For the text-containing cell, return its midpoint in [x, y] coordinate format. 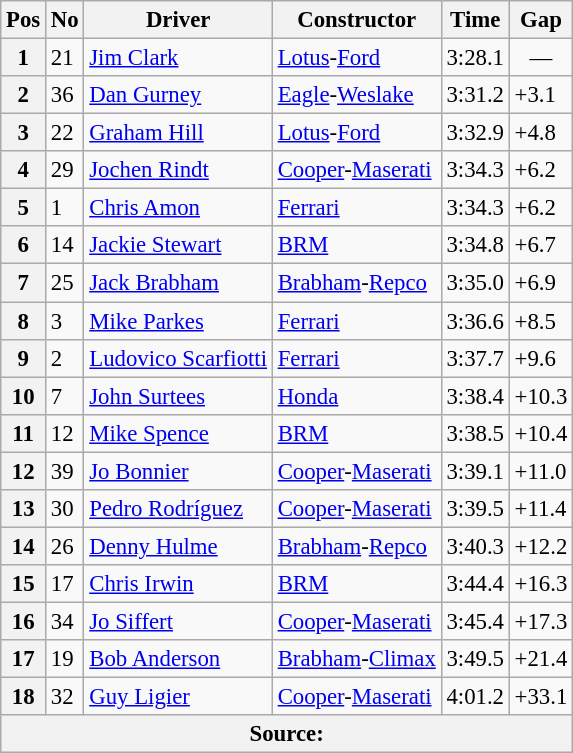
+17.3 [540, 621]
Ludovico Scarfiotti [178, 358]
5 [24, 208]
Jo Siffert [178, 621]
+6.9 [540, 283]
+12.2 [540, 546]
+6.7 [540, 245]
25 [65, 283]
Jochen Rindt [178, 170]
3:44.4 [475, 584]
Constructor [356, 20]
3:38.4 [475, 396]
Graham Hill [178, 133]
Denny Hulme [178, 546]
3:35.0 [475, 283]
3:38.5 [475, 433]
30 [65, 509]
— [540, 58]
15 [24, 584]
+16.3 [540, 584]
3:34.8 [475, 245]
Pos [24, 20]
39 [65, 471]
Jim Clark [178, 58]
3:32.9 [475, 133]
3:49.5 [475, 659]
Mike Parkes [178, 321]
Mike Spence [178, 433]
Dan Gurney [178, 95]
9 [24, 358]
26 [65, 546]
3:39.1 [475, 471]
Eagle-Weslake [356, 95]
Honda [356, 396]
Guy Ligier [178, 697]
3:36.6 [475, 321]
3:45.4 [475, 621]
34 [65, 621]
+9.6 [540, 358]
Source: [287, 734]
Time [475, 20]
+11.0 [540, 471]
22 [65, 133]
Chris Amon [178, 208]
13 [24, 509]
Jackie Stewart [178, 245]
3:28.1 [475, 58]
+10.3 [540, 396]
Bob Anderson [178, 659]
Driver [178, 20]
3:37.7 [475, 358]
11 [24, 433]
No [65, 20]
+33.1 [540, 697]
4 [24, 170]
Jo Bonnier [178, 471]
18 [24, 697]
Brabham-Climax [356, 659]
10 [24, 396]
4:01.2 [475, 697]
Gap [540, 20]
+21.4 [540, 659]
3:39.5 [475, 509]
3:40.3 [475, 546]
29 [65, 170]
John Surtees [178, 396]
+8.5 [540, 321]
+3.1 [540, 95]
+11.4 [540, 509]
21 [65, 58]
Pedro Rodríguez [178, 509]
+4.8 [540, 133]
36 [65, 95]
8 [24, 321]
32 [65, 697]
Chris Irwin [178, 584]
6 [24, 245]
3:31.2 [475, 95]
16 [24, 621]
Jack Brabham [178, 283]
19 [65, 659]
+10.4 [540, 433]
